Identify which cell holds the provided text, then report its (x, y) central coordinate. 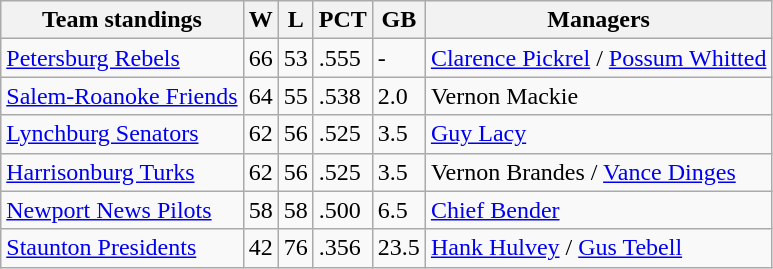
55 (296, 96)
Vernon Mackie (598, 96)
66 (260, 58)
- (398, 58)
PCT (342, 20)
Petersburg Rebels (122, 58)
Harrisonburg Turks (122, 172)
Hank Hulvey / Gus Tebell (598, 248)
L (296, 20)
42 (260, 248)
W (260, 20)
Guy Lacy (598, 134)
23.5 (398, 248)
.356 (342, 248)
64 (260, 96)
.500 (342, 210)
Vernon Brandes / Vance Dinges (598, 172)
Team standings (122, 20)
76 (296, 248)
Salem-Roanoke Friends (122, 96)
Lynchburg Senators (122, 134)
GB (398, 20)
.538 (342, 96)
2.0 (398, 96)
Newport News Pilots (122, 210)
Clarence Pickrel / Possum Whitted (598, 58)
Chief Bender (598, 210)
.555 (342, 58)
53 (296, 58)
Staunton Presidents (122, 248)
Managers (598, 20)
6.5 (398, 210)
